From the cell containing the given text, extract its center point as (x, y) coordinate. 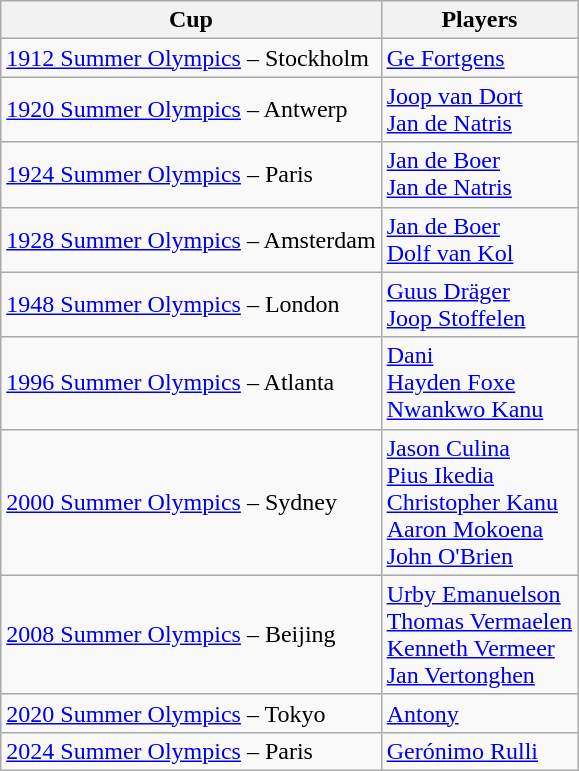
Dani Hayden Foxe Nwankwo Kanu (480, 383)
Jason Culina Pius Ikedia Christopher Kanu Aaron Mokoena John O'Brien (480, 502)
2008 Summer Olympics – Beijing (191, 634)
1924 Summer Olympics – Paris (191, 174)
2020 Summer Olympics – Tokyo (191, 713)
Joop van Dort Jan de Natris (480, 110)
Urby Emanuelson Thomas Vermaelen Kenneth Vermeer Jan Vertonghen (480, 634)
2000 Summer Olympics – Sydney (191, 502)
Guus Dräger Joop Stoffelen (480, 304)
Antony (480, 713)
Jan de Boer Dolf van Kol (480, 240)
1996 Summer Olympics – Atlanta (191, 383)
Jan de Boer Jan de Natris (480, 174)
1928 Summer Olympics – Amsterdam (191, 240)
2024 Summer Olympics – Paris (191, 751)
Cup (191, 20)
1920 Summer Olympics – Antwerp (191, 110)
1948 Summer Olympics – London (191, 304)
1912 Summer Olympics – Stockholm (191, 58)
Gerónimo Rulli (480, 751)
Ge Fortgens (480, 58)
Players (480, 20)
